Provide the [X, Y] coordinate of the cell's center where the given text is located.  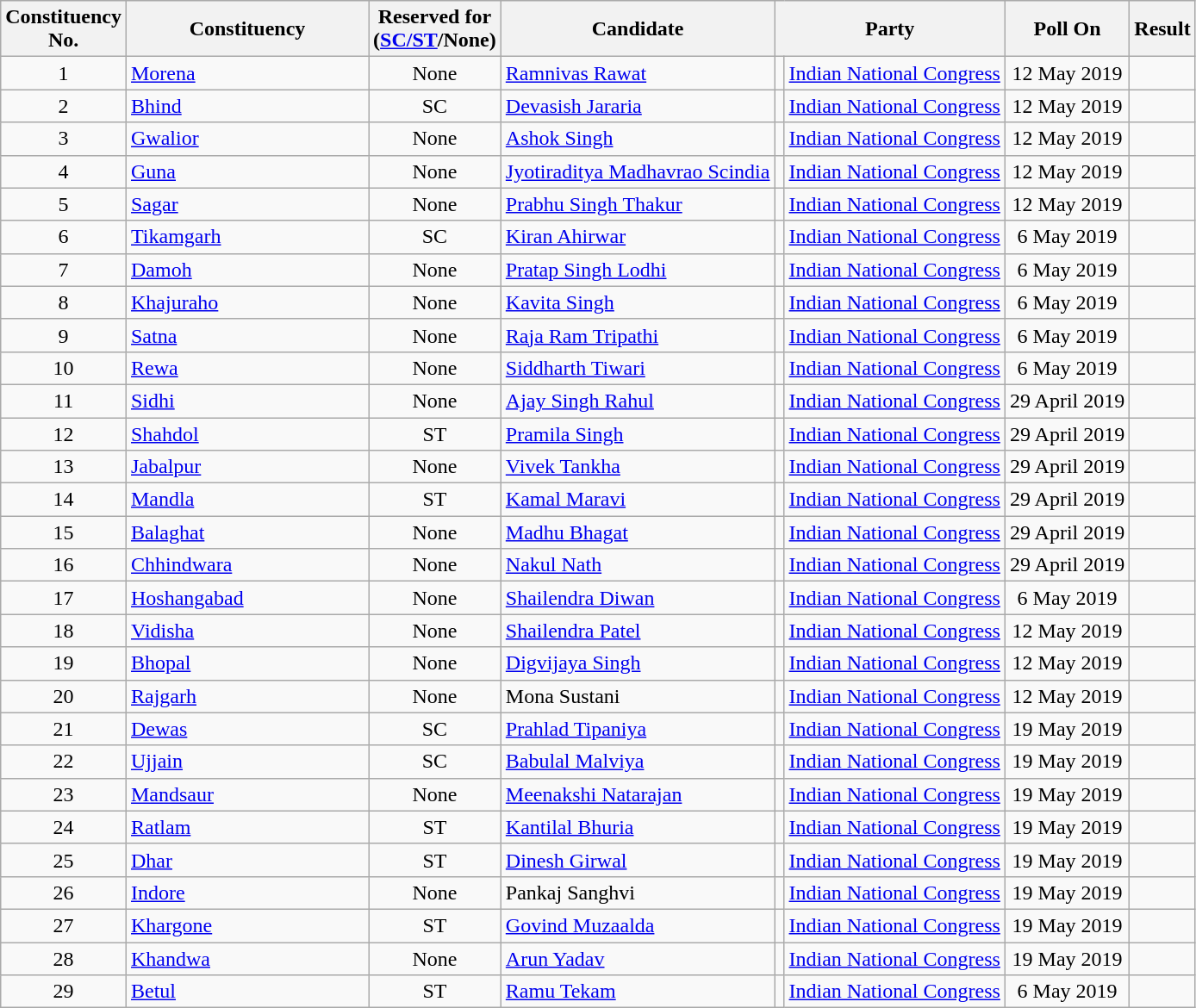
Constituency No. [64, 29]
Khargone [246, 925]
Jyotiraditya Madhavrao Scindia [638, 171]
Kavita Singh [638, 302]
27 [64, 925]
4 [64, 171]
Gwalior [246, 139]
Madhu Bhagat [638, 532]
7 [64, 270]
24 [64, 827]
Siddharth Tiwari [638, 368]
Devasish Jararia [638, 106]
Rewa [246, 368]
18 [64, 631]
Sidhi [246, 401]
Khandwa [246, 959]
Damoh [246, 270]
Nakul Nath [638, 565]
29 [64, 992]
Dinesh Girwal [638, 860]
Tikamgarh [246, 237]
Khajuraho [246, 302]
Shailendra Diwan [638, 598]
Pramila Singh [638, 433]
Party [889, 29]
Shailendra Patel [638, 631]
10 [64, 368]
Morena [246, 73]
25 [64, 860]
Shahdol [246, 433]
Vidisha [246, 631]
Govind Muzaalda [638, 925]
Sagar [246, 204]
12 [64, 433]
Dewas [246, 729]
Ujjain [246, 762]
3 [64, 139]
8 [64, 302]
Pankaj Sanghvi [638, 893]
Raja Ram Tripathi [638, 335]
Mandsaur [246, 794]
Satna [246, 335]
Mona Sustani [638, 696]
16 [64, 565]
21 [64, 729]
26 [64, 893]
Constituency [246, 29]
Mandla [246, 500]
Bhopal [246, 663]
Ramu Tekam [638, 992]
Candidate [638, 29]
Reserved for(SC/ST/None) [435, 29]
20 [64, 696]
19 [64, 663]
17 [64, 598]
15 [64, 532]
Ratlam [246, 827]
Prahlad Tipaniya [638, 729]
Vivek Tankha [638, 467]
Hoshangabad [246, 598]
Kantilal Bhuria [638, 827]
2 [64, 106]
Jabalpur [246, 467]
22 [64, 762]
Bhind [246, 106]
Chhindwara [246, 565]
14 [64, 500]
11 [64, 401]
Kamal Maravi [638, 500]
Pratap Singh Lodhi [638, 270]
Betul [246, 992]
Meenakshi Natarajan [638, 794]
Digvijaya Singh [638, 663]
Prabhu Singh Thakur [638, 204]
Result [1162, 29]
13 [64, 467]
6 [64, 237]
28 [64, 959]
Ramnivas Rawat [638, 73]
Rajgarh [246, 696]
Guna [246, 171]
23 [64, 794]
Balaghat [246, 532]
Kiran Ahirwar [638, 237]
Arun Yadav [638, 959]
Indore [246, 893]
Ajay Singh Rahul [638, 401]
1 [64, 73]
Ashok Singh [638, 139]
Poll On [1067, 29]
Dhar [246, 860]
Babulal Malviya [638, 762]
5 [64, 204]
9 [64, 335]
